Output the [X, Y] coordinate of the center of the cell containing the given text.  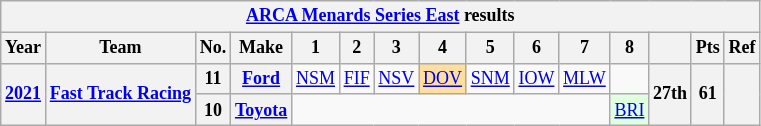
FIF [356, 78]
Ref [742, 48]
2021 [24, 94]
Fast Track Racing [120, 94]
2 [356, 48]
Year [24, 48]
BRI [630, 110]
10 [212, 110]
DOV [443, 78]
NSM [316, 78]
Team [120, 48]
Toyota [262, 110]
61 [708, 94]
27th [670, 94]
Ford [262, 78]
1 [316, 48]
3 [396, 48]
8 [630, 48]
5 [490, 48]
11 [212, 78]
Pts [708, 48]
No. [212, 48]
NSV [396, 78]
IOW [536, 78]
SNM [490, 78]
ARCA Menards Series East results [380, 16]
7 [584, 48]
MLW [584, 78]
4 [443, 48]
6 [536, 48]
Make [262, 48]
